Return the (x, y) coordinate for the center point of the cell that contains the specified text.  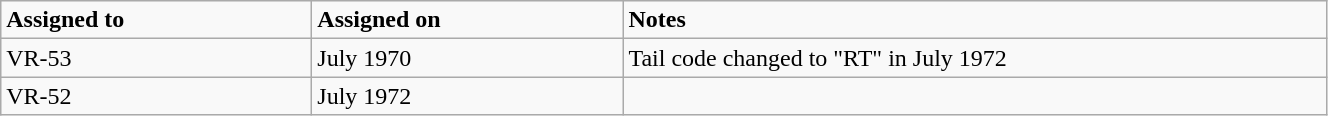
Assigned on (468, 20)
Notes (975, 20)
Tail code changed to "RT" in July 1972 (975, 58)
Assigned to (156, 20)
VR-52 (156, 96)
July 1972 (468, 96)
VR-53 (156, 58)
July 1970 (468, 58)
